Determine the (X, Y) coordinate at the center of the cell enclosing the given text.  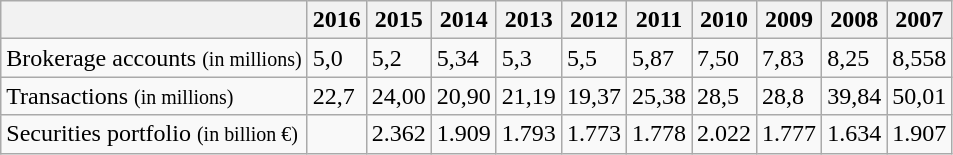
2012 (594, 20)
1.634 (854, 134)
1.793 (528, 134)
2016 (336, 20)
1.909 (464, 134)
24,00 (398, 96)
2.022 (724, 134)
2.362 (398, 134)
Transactions (in millions) (154, 96)
5,87 (658, 58)
19,37 (594, 96)
1.777 (790, 134)
28,8 (790, 96)
5,3 (528, 58)
5,5 (594, 58)
28,5 (724, 96)
2011 (658, 20)
2007 (920, 20)
25,38 (658, 96)
2010 (724, 20)
7,50 (724, 58)
7,83 (790, 58)
5,2 (398, 58)
5,34 (464, 58)
2014 (464, 20)
2015 (398, 20)
8,25 (854, 58)
2008 (854, 20)
1.773 (594, 134)
20,90 (464, 96)
2009 (790, 20)
1.778 (658, 134)
Brokerage accounts (in millions) (154, 58)
22,7 (336, 96)
Securities portfolio (in billion €) (154, 134)
50,01 (920, 96)
39,84 (854, 96)
2013 (528, 20)
5,0 (336, 58)
1.907 (920, 134)
8,558 (920, 58)
21,19 (528, 96)
